Scan for the cell matching the given text and deliver its (x, y) coordinate at center. 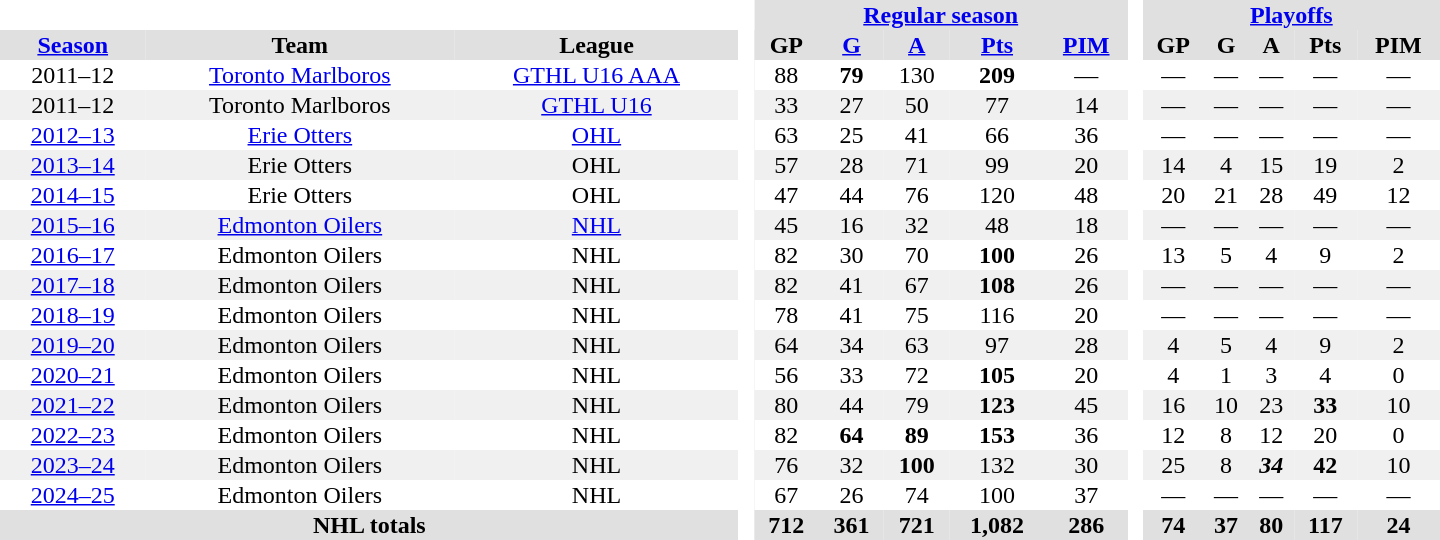
21 (1226, 195)
GTHL U16 (596, 105)
2023–24 (72, 465)
117 (1326, 525)
70 (916, 255)
Season (72, 45)
71 (916, 165)
Team (300, 45)
56 (786, 375)
18 (1086, 225)
2014–15 (72, 195)
2020–21 (72, 375)
2021–22 (72, 405)
108 (996, 285)
3 (1272, 375)
105 (996, 375)
24 (1398, 525)
27 (852, 105)
89 (916, 435)
123 (996, 405)
132 (996, 465)
286 (1086, 525)
1,082 (996, 525)
42 (1326, 465)
League (596, 45)
130 (916, 75)
47 (786, 195)
13 (1174, 255)
361 (852, 525)
1 (1226, 375)
2022–23 (72, 435)
153 (996, 435)
66 (996, 135)
78 (786, 315)
2024–25 (72, 495)
72 (916, 375)
NHL totals (370, 525)
57 (786, 165)
2018–19 (72, 315)
721 (916, 525)
15 (1272, 165)
712 (786, 525)
Regular season (941, 15)
23 (1272, 405)
19 (1326, 165)
Playoffs (1292, 15)
GTHL U16 AAA (596, 75)
120 (996, 195)
97 (996, 345)
49 (1326, 195)
2013–14 (72, 165)
209 (996, 75)
75 (916, 315)
2016–17 (72, 255)
2012–13 (72, 135)
77 (996, 105)
2015–16 (72, 225)
116 (996, 315)
2019–20 (72, 345)
2017–18 (72, 285)
99 (996, 165)
50 (916, 105)
88 (786, 75)
